Return (X, Y) of the center of cell containing provided text 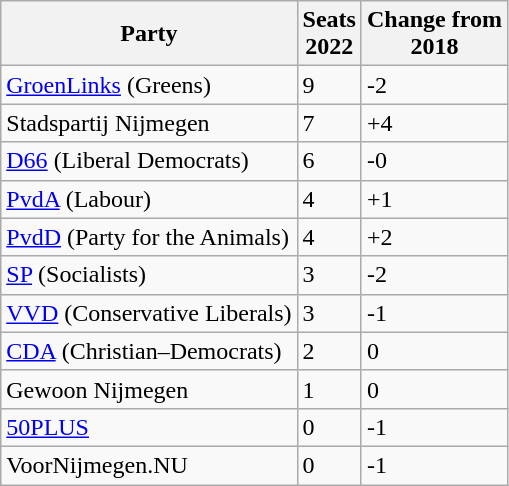
Stadspartij Nijmegen (149, 123)
VoorNijmegen.NU (149, 465)
-0 (434, 161)
1 (329, 389)
6 (329, 161)
Party (149, 34)
PvdA (Labour) (149, 199)
GroenLinks (Greens) (149, 85)
+2 (434, 237)
7 (329, 123)
CDA (Christian–Democrats) (149, 351)
50PLUS (149, 427)
+1 (434, 199)
+4 (434, 123)
SP (Socialists) (149, 275)
D66 (Liberal Democrats) (149, 161)
2 (329, 351)
Gewoon Nijmegen (149, 389)
Seats2022 (329, 34)
9 (329, 85)
VVD (Conservative Liberals) (149, 313)
Change from2018 (434, 34)
PvdD (Party for the Animals) (149, 237)
